Return (X, Y) of the center of cell containing provided text 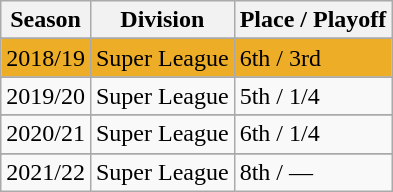
6th / 3rd (313, 58)
Place / Playoff (313, 20)
5th / 1/4 (313, 96)
2020/21 (46, 134)
8th / — (313, 172)
Division (162, 20)
2018/19 (46, 58)
2021/22 (46, 172)
2019/20 (46, 96)
6th / 1/4 (313, 134)
Season (46, 20)
